Output the (X, Y) coordinate of the center of the cell containing the given text.  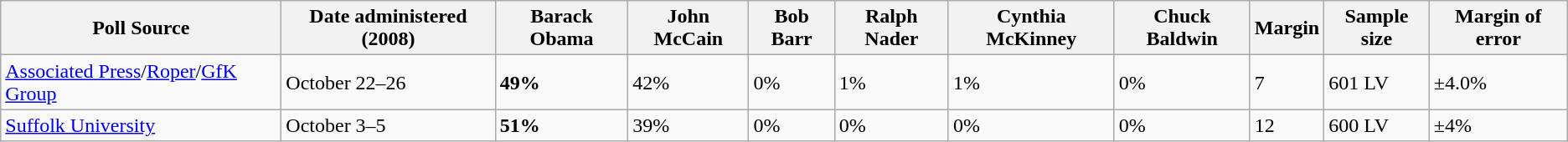
49% (561, 82)
Ralph Nader (891, 28)
600 LV (1377, 125)
39% (689, 125)
John McCain (689, 28)
51% (561, 125)
Sample size (1377, 28)
Date administered (2008) (389, 28)
Bob Barr (792, 28)
Chuck Baldwin (1182, 28)
42% (689, 82)
Margin (1287, 28)
Poll Source (141, 28)
Cynthia McKinney (1031, 28)
±4% (1498, 125)
October 3–5 (389, 125)
October 22–26 (389, 82)
Margin of error (1498, 28)
Suffolk University (141, 125)
7 (1287, 82)
Associated Press/Roper/GfK Group (141, 82)
Barack Obama (561, 28)
±4.0% (1498, 82)
601 LV (1377, 82)
12 (1287, 125)
